Search for the cell housing the specified text and yield its (x, y) center coordinate. 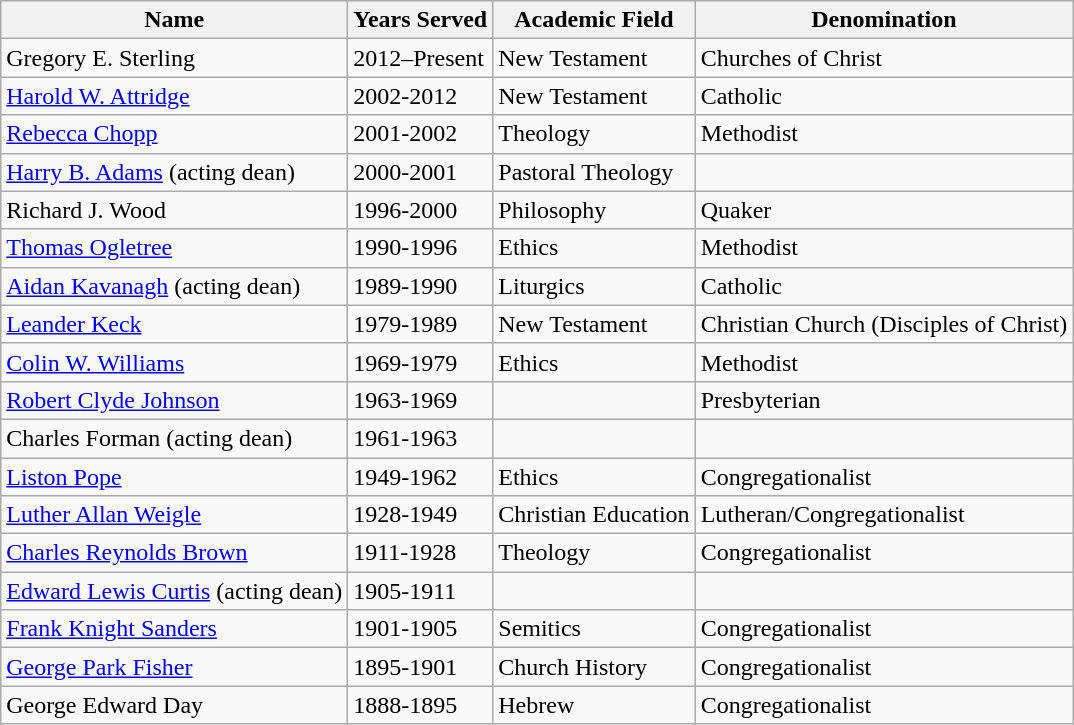
1963-1969 (420, 400)
Presbyterian (884, 400)
Church History (594, 667)
1979-1989 (420, 324)
Richard J. Wood (174, 210)
1905-1911 (420, 591)
1969-1979 (420, 362)
1895-1901 (420, 667)
Semitics (594, 629)
1888-1895 (420, 705)
George Park Fisher (174, 667)
Denomination (884, 20)
Harry B. Adams (acting dean) (174, 172)
Philosophy (594, 210)
2012–Present (420, 58)
1990-1996 (420, 248)
Name (174, 20)
Luther Allan Weigle (174, 515)
Hebrew (594, 705)
Aidan Kavanagh (acting dean) (174, 286)
1911-1928 (420, 553)
Churches of Christ (884, 58)
Liturgics (594, 286)
Years Served (420, 20)
2001-2002 (420, 134)
Gregory E. Sterling (174, 58)
Edward Lewis Curtis (acting dean) (174, 591)
Christian Church (Disciples of Christ) (884, 324)
Colin W. Williams (174, 362)
George Edward Day (174, 705)
1928-1949 (420, 515)
1961-1963 (420, 438)
1996-2000 (420, 210)
1901-1905 (420, 629)
1989-1990 (420, 286)
2002-2012 (420, 96)
Christian Education (594, 515)
Thomas Ogletree (174, 248)
Frank Knight Sanders (174, 629)
Charles Forman (acting dean) (174, 438)
Liston Pope (174, 477)
Pastoral Theology (594, 172)
2000-2001 (420, 172)
Lutheran/Congregationalist (884, 515)
Academic Field (594, 20)
Rebecca Chopp (174, 134)
1949-1962 (420, 477)
Charles Reynolds Brown (174, 553)
Harold W. Attridge (174, 96)
Quaker (884, 210)
Leander Keck (174, 324)
Robert Clyde Johnson (174, 400)
